Detect which cell encompasses the target text, then output its [x, y] center coordinate. 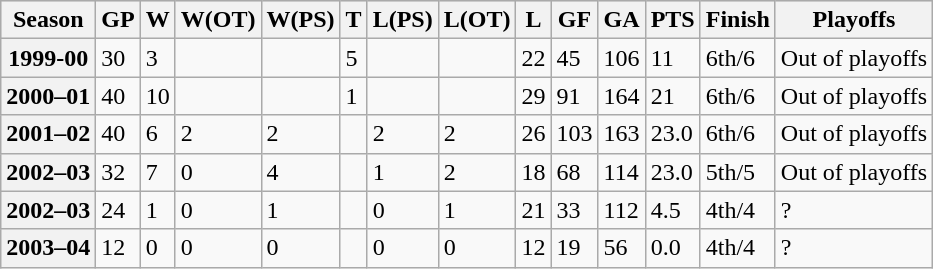
22 [534, 58]
11 [672, 58]
2001–02 [48, 134]
3 [158, 58]
1999-00 [48, 58]
GA [622, 20]
91 [574, 96]
2003–04 [48, 248]
68 [574, 172]
GF [574, 20]
W(PS) [300, 20]
L(OT) [477, 20]
10 [158, 96]
Playoffs [854, 20]
30 [118, 58]
19 [574, 248]
56 [622, 248]
163 [622, 134]
32 [118, 172]
L(PS) [402, 20]
164 [622, 96]
24 [118, 210]
112 [622, 210]
7 [158, 172]
GP [118, 20]
W(OT) [218, 20]
18 [534, 172]
5 [354, 58]
L [534, 20]
Finish [738, 20]
W [158, 20]
2000–01 [48, 96]
106 [622, 58]
45 [574, 58]
PTS [672, 20]
5th/5 [738, 172]
Season [48, 20]
4 [300, 172]
4.5 [672, 210]
0.0 [672, 248]
26 [534, 134]
33 [574, 210]
29 [534, 96]
T [354, 20]
103 [574, 134]
6 [158, 134]
114 [622, 172]
